Scan for the cell matching the given text and deliver its (X, Y) coordinate at center. 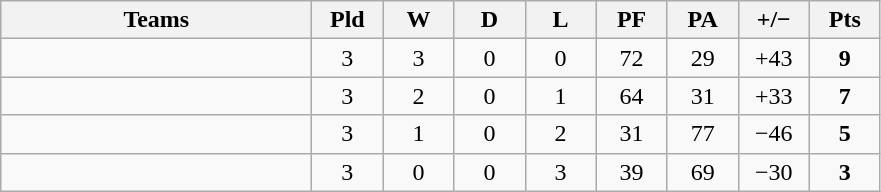
L (560, 20)
Pld (348, 20)
72 (632, 58)
D (490, 20)
7 (844, 96)
Pts (844, 20)
69 (702, 172)
PA (702, 20)
+43 (774, 58)
+/− (774, 20)
9 (844, 58)
5 (844, 134)
39 (632, 172)
29 (702, 58)
−46 (774, 134)
+33 (774, 96)
−30 (774, 172)
PF (632, 20)
64 (632, 96)
W (418, 20)
77 (702, 134)
Teams (156, 20)
